From the cell containing the given text, extract its center point as [x, y] coordinate. 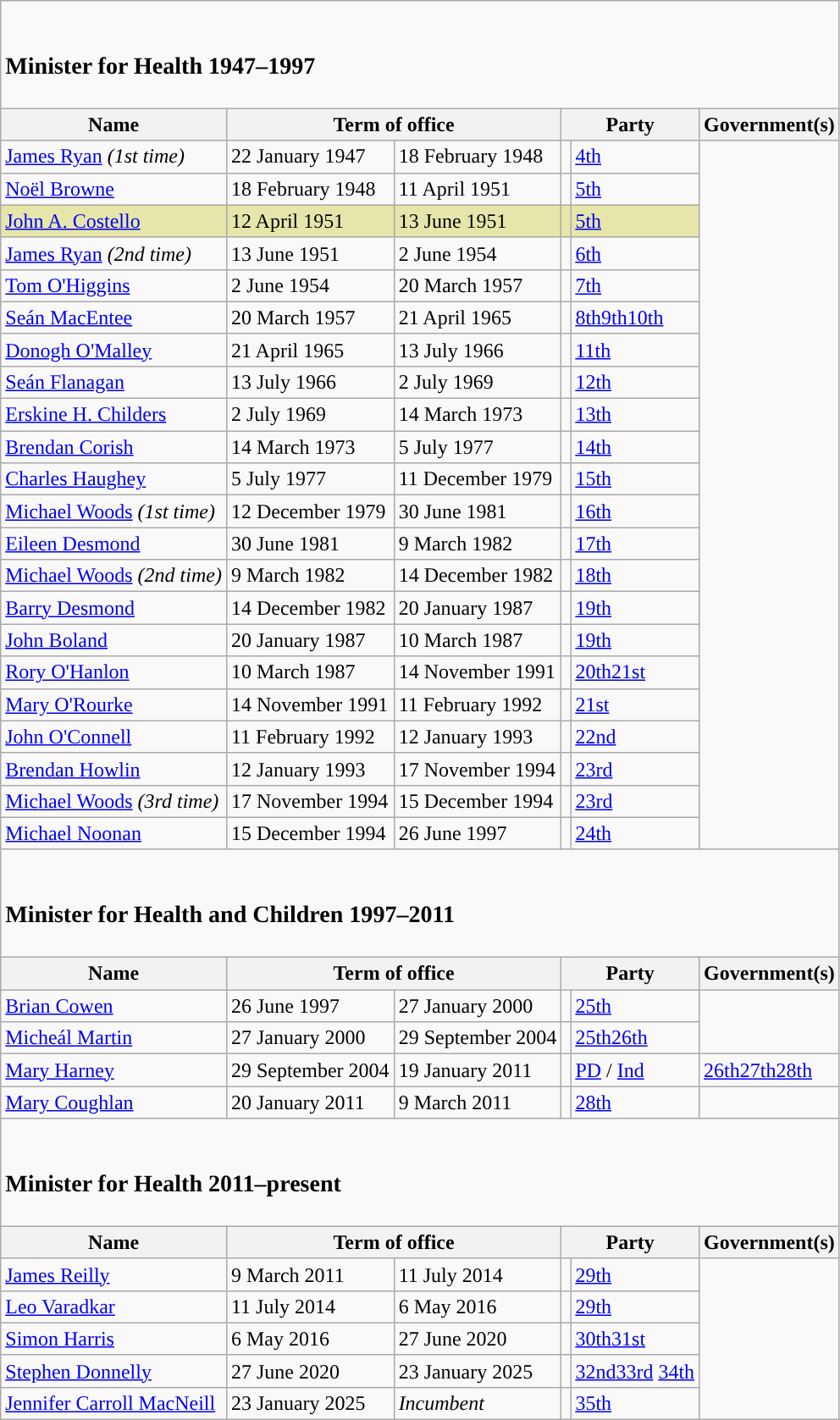
Michael Noonan [113, 833]
25th26th [635, 1038]
18th [635, 576]
32nd33rd 34th [635, 1371]
19 January 2011 [478, 1070]
8th9th10th [635, 318]
Mary Coughlan [113, 1102]
Leo Varadkar [113, 1307]
Micheál Martin [113, 1038]
24th [635, 833]
26th27th28th [770, 1070]
13th [635, 415]
Noël Browne [113, 189]
28th [635, 1102]
12 April 1951 [310, 221]
Stephen Donnelly [113, 1371]
Michael Woods (2nd time) [113, 576]
17th [635, 544]
James Ryan (2nd time) [113, 253]
Mary O'Rourke [113, 704]
Erskine H. Childers [113, 415]
22nd [635, 737]
John A. Costello [113, 221]
Donogh O'Malley [113, 350]
Minister for Health 1947–1997 [420, 54]
Brendan Corish [113, 447]
Tom O'Higgins [113, 285]
John O'Connell [113, 737]
22 January 1947 [310, 157]
14th [635, 447]
7th [635, 285]
20 January 2011 [310, 1102]
Rory O'Hanlon [113, 672]
Eileen Desmond [113, 544]
Jennifer Carroll MacNeill [113, 1403]
Incumbent [478, 1403]
Michael Woods (1st time) [113, 511]
11th [635, 350]
Charles Haughey [113, 479]
30th31st [635, 1339]
15th [635, 479]
Minister for Health and Children 1997–2011 [420, 903]
4th [635, 157]
35th [635, 1403]
Brendan Howlin [113, 769]
Simon Harris [113, 1339]
25th [635, 1006]
21st [635, 704]
James Reilly [113, 1274]
20th21st [635, 672]
6th [635, 253]
Brian Cowen [113, 1006]
12th [635, 382]
PD / Ind [635, 1070]
Mary Harney [113, 1070]
James Ryan (1st time) [113, 157]
John Boland [113, 640]
Seán MacEntee [113, 318]
11 April 1951 [478, 189]
Barry Desmond [113, 608]
16th [635, 511]
Michael Woods (3rd time) [113, 801]
Minister for Health 2011–present [420, 1172]
Seán Flanagan [113, 382]
12 December 1979 [310, 511]
11 December 1979 [478, 479]
